Pinpoint the cell where the given text exists, returning its [x, y] midpoint coordinate. 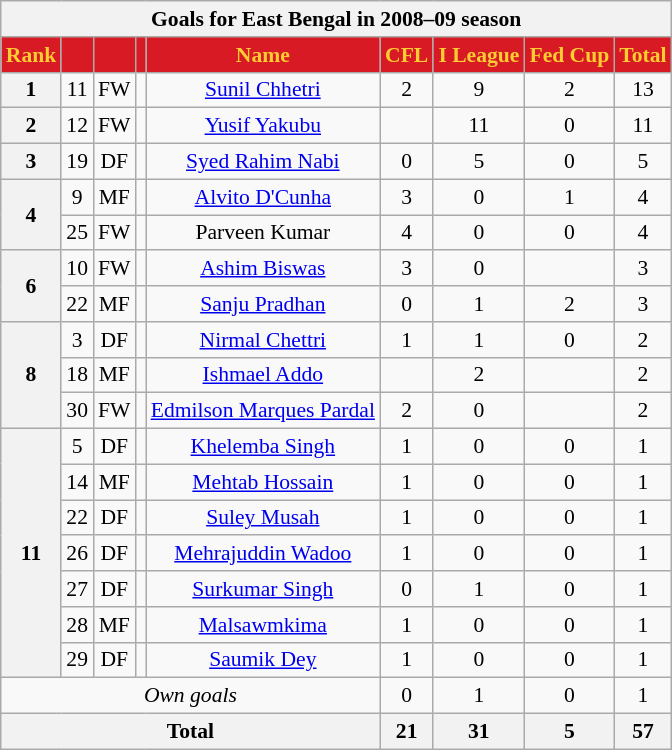
28 [77, 625]
Fed Cup [569, 55]
12 [77, 126]
25 [77, 233]
Alvito D'Cunha [263, 197]
I League [478, 55]
Mehrajuddin Wadoo [263, 554]
13 [642, 90]
10 [77, 269]
14 [77, 482]
Ishmael Addo [263, 375]
Edmilson Marques Pardal [263, 411]
Syed Rahim Nabi [263, 162]
Sunil Chhetri [263, 90]
Own goals [190, 696]
Nirmal Chettri [263, 340]
30 [77, 411]
Suley Musah [263, 518]
21 [406, 732]
Sanju Pradhan [263, 304]
Name [263, 55]
31 [478, 732]
Surkumar Singh [263, 589]
8 [32, 376]
19 [77, 162]
CFL [406, 55]
18 [77, 375]
Mehtab Hossain [263, 482]
Malsawmkima [263, 625]
Yusif Yakubu [263, 126]
27 [77, 589]
29 [77, 660]
6 [32, 286]
Parveen Kumar [263, 233]
Rank [32, 55]
Goals for East Bengal in 2008–09 season [336, 19]
26 [77, 554]
Khelemba Singh [263, 447]
57 [642, 732]
Ashim Biswas [263, 269]
Saumik Dey [263, 660]
